Search for the cell housing the specified text and yield its (X, Y) center coordinate. 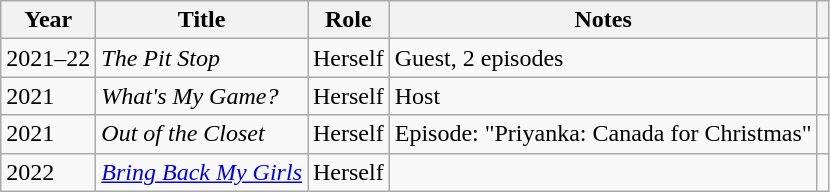
Year (48, 20)
The Pit Stop (202, 58)
2022 (48, 172)
Out of the Closet (202, 134)
Bring Back My Girls (202, 172)
Episode: "Priyanka: Canada for Christmas" (603, 134)
Guest, 2 episodes (603, 58)
Host (603, 96)
2021–22 (48, 58)
Notes (603, 20)
Title (202, 20)
What's My Game? (202, 96)
Role (349, 20)
